For the text-containing cell, return its midpoint in (x, y) coordinate format. 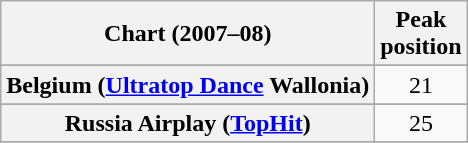
Peakposition (421, 34)
Russia Airplay (TopHit) (188, 123)
21 (421, 85)
25 (421, 123)
Belgium (Ultratop Dance Wallonia) (188, 85)
Chart (2007–08) (188, 34)
